Pinpoint the cell where the given text exists, returning its [x, y] midpoint coordinate. 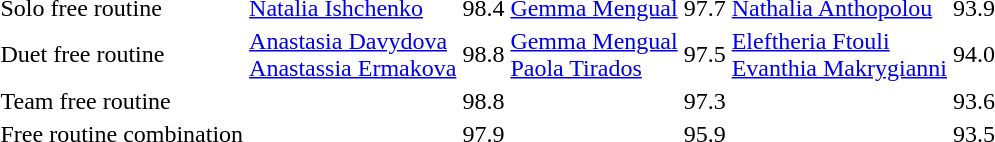
Gemma MengualPaola Tirados [594, 54]
Eleftheria FtouliEvanthia Makrygianni [839, 54]
97.3 [704, 101]
97.5 [704, 54]
Anastasia DavydovaAnastassia Ermakova [353, 54]
